From the cell containing the given text, extract its center point as [x, y] coordinate. 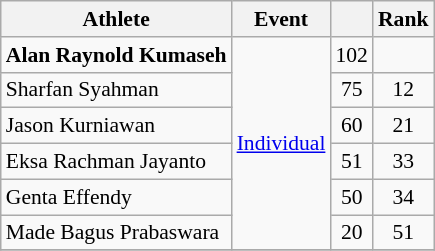
Event [282, 19]
Athlete [116, 19]
102 [352, 55]
Individual [282, 144]
Made Bagus Prabaswara [116, 233]
34 [404, 197]
Rank [404, 19]
Eksa Rachman Jayanto [116, 162]
Alan Raynold Kumaseh [116, 55]
12 [404, 90]
33 [404, 162]
50 [352, 197]
60 [352, 126]
75 [352, 90]
20 [352, 233]
Jason Kurniawan [116, 126]
21 [404, 126]
Genta Effendy [116, 197]
Sharfan Syahman [116, 90]
